Pinpoint the cell where the given text exists, returning its [X, Y] midpoint coordinate. 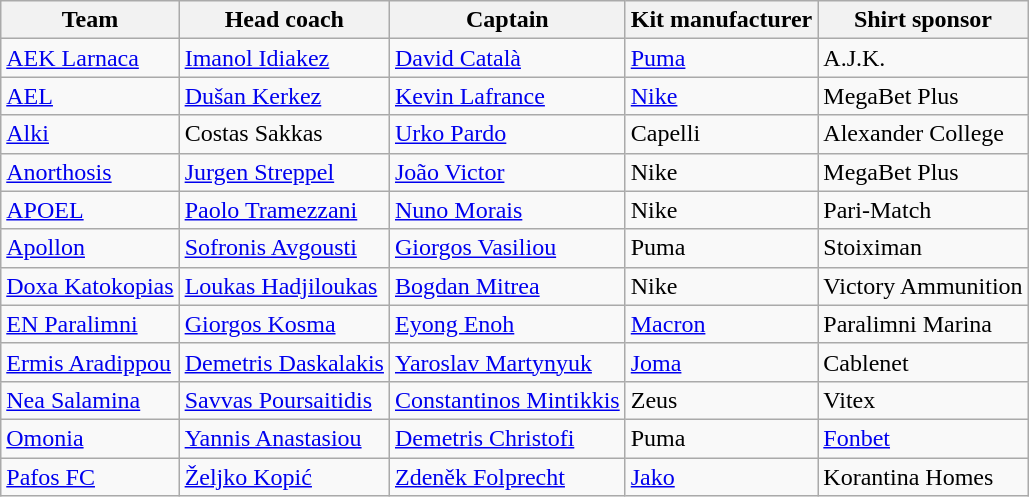
Korantina Homes [923, 477]
Sofronis Avgousti [284, 248]
Jurgen Streppel [284, 172]
Nea Salamina [90, 400]
Imanol Idiakez [284, 58]
Cablenet [923, 362]
Constantinos Mintikkis [507, 400]
Nuno Morais [507, 210]
EN Paralimni [90, 324]
Ermis Aradippou [90, 362]
Paolo Tramezzani [284, 210]
Apollon [90, 248]
Vitex [923, 400]
Captain [507, 20]
Paralimni Marina [923, 324]
Anorthosis [90, 172]
Omonia [90, 438]
João Victor [507, 172]
Giorgos Vasiliou [507, 248]
Zdeněk Folprecht [507, 477]
Yaroslav Martynyuk [507, 362]
Alki [90, 134]
Macron [722, 324]
Alexander College [923, 134]
Savvas Poursaitidis [284, 400]
Capelli [722, 134]
Head coach [284, 20]
Bogdan Mitrea [507, 286]
Costas Sakkas [284, 134]
Eyong Enoh [507, 324]
A.J.K. [923, 58]
Doxa Katokopias [90, 286]
Kit manufacturer [722, 20]
Jako [722, 477]
Zeus [722, 400]
AEK Larnaca [90, 58]
Fonbet [923, 438]
APOEL [90, 210]
Kevin Lafrance [507, 96]
Yannis Anastasiou [284, 438]
Giorgos Kosma [284, 324]
Pafos FC [90, 477]
Dušan Kerkez [284, 96]
David Català [507, 58]
Pari-Match [923, 210]
Željko Kopić [284, 477]
AEL [90, 96]
Demetris Daskalakis [284, 362]
Loukas Hadjiloukas [284, 286]
Victory Ammunition [923, 286]
Joma [722, 362]
Demetris Christofi [507, 438]
Urko Pardo [507, 134]
Team [90, 20]
Stoiximan [923, 248]
Shirt sponsor [923, 20]
